Scan for the cell matching the given text and deliver its (x, y) coordinate at center. 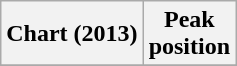
Peakposition (189, 34)
Chart (2013) (72, 34)
